Identify which cell holds the provided text, then report its [x, y] central coordinate. 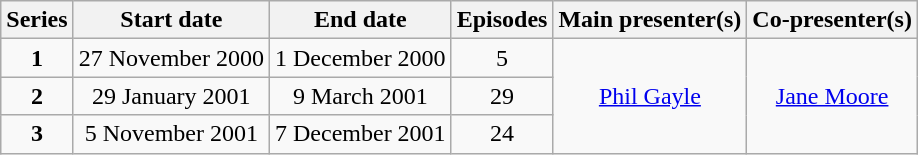
Main presenter(s) [650, 20]
2 [37, 96]
5 November 2001 [171, 134]
End date [360, 20]
Jane Moore [832, 96]
1 [37, 58]
Co-presenter(s) [832, 20]
7 December 2001 [360, 134]
Episodes [502, 20]
Start date [171, 20]
9 March 2001 [360, 96]
5 [502, 58]
3 [37, 134]
1 December 2000 [360, 58]
27 November 2000 [171, 58]
Phil Gayle [650, 96]
Series [37, 20]
29 January 2001 [171, 96]
29 [502, 96]
24 [502, 134]
